Extract the [x, y] coordinate from the center of the cell holding the provided text.  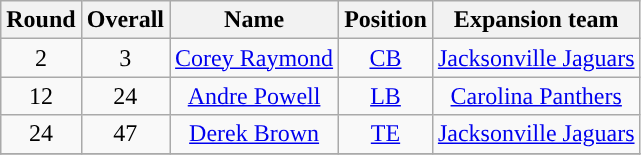
TE [386, 134]
Round [41, 20]
Carolina Panthers [536, 96]
Corey Raymond [254, 58]
Name [254, 20]
CB [386, 58]
Position [386, 20]
Expansion team [536, 20]
47 [125, 134]
LB [386, 96]
3 [125, 58]
12 [41, 96]
Andre Powell [254, 96]
Overall [125, 20]
2 [41, 58]
Derek Brown [254, 134]
